Return the (X, Y) coordinate for the center point of the cell that contains the specified text.  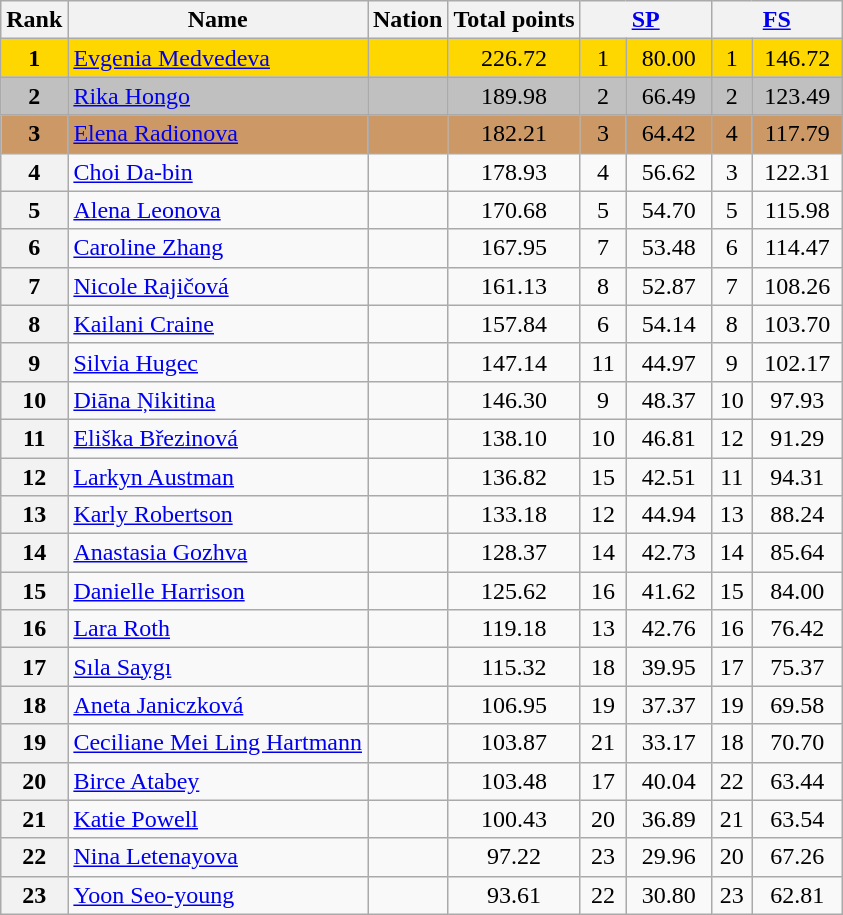
146.30 (514, 400)
136.82 (514, 477)
115.32 (514, 667)
62.81 (797, 895)
40.04 (668, 781)
106.95 (514, 705)
138.10 (514, 438)
Silvia Hugec (218, 362)
189.98 (514, 96)
Sıla Saygı (218, 667)
56.62 (668, 172)
Karly Robertson (218, 515)
Danielle Harrison (218, 591)
102.17 (797, 362)
161.13 (514, 286)
114.47 (797, 248)
Caroline Zhang (218, 248)
52.87 (668, 286)
29.96 (668, 857)
67.26 (797, 857)
Nation (408, 20)
115.98 (797, 210)
182.21 (514, 134)
36.89 (668, 819)
53.48 (668, 248)
SP (646, 20)
108.26 (797, 286)
42.51 (668, 477)
Ceciliane Mei Ling Hartmann (218, 743)
103.48 (514, 781)
178.93 (514, 172)
123.49 (797, 96)
147.14 (514, 362)
44.97 (668, 362)
117.79 (797, 134)
44.94 (668, 515)
Eliška Březinová (218, 438)
Rika Hongo (218, 96)
125.62 (514, 591)
42.73 (668, 553)
48.37 (668, 400)
Larkyn Austman (218, 477)
Kailani Craine (218, 324)
103.87 (514, 743)
33.17 (668, 743)
80.00 (668, 58)
97.93 (797, 400)
Total points (514, 20)
91.29 (797, 438)
119.18 (514, 629)
94.31 (797, 477)
157.84 (514, 324)
Diāna Ņikitina (218, 400)
Aneta Janiczková (218, 705)
Lara Roth (218, 629)
88.24 (797, 515)
70.70 (797, 743)
Birce Atabey (218, 781)
Nicole Rajičová (218, 286)
Choi Da-bin (218, 172)
42.76 (668, 629)
69.58 (797, 705)
Rank (34, 20)
63.44 (797, 781)
84.00 (797, 591)
66.49 (668, 96)
128.37 (514, 553)
39.95 (668, 667)
133.18 (514, 515)
122.31 (797, 172)
46.81 (668, 438)
Alena Leonova (218, 210)
93.61 (514, 895)
146.72 (797, 58)
41.62 (668, 591)
Evgenia Medvedeva (218, 58)
63.54 (797, 819)
Name (218, 20)
54.14 (668, 324)
76.42 (797, 629)
Yoon Seo-young (218, 895)
226.72 (514, 58)
167.95 (514, 248)
64.42 (668, 134)
Nina Letenayova (218, 857)
37.37 (668, 705)
Katie Powell (218, 819)
54.70 (668, 210)
Anastasia Gozhva (218, 553)
100.43 (514, 819)
30.80 (668, 895)
75.37 (797, 667)
97.22 (514, 857)
Elena Radionova (218, 134)
170.68 (514, 210)
103.70 (797, 324)
85.64 (797, 553)
FS (776, 20)
